From the cell containing the given text, extract its center point as [X, Y] coordinate. 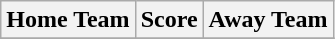
Home Team [68, 20]
Score [169, 20]
Away Team [268, 20]
